Return [X, Y] of the center of cell containing provided text 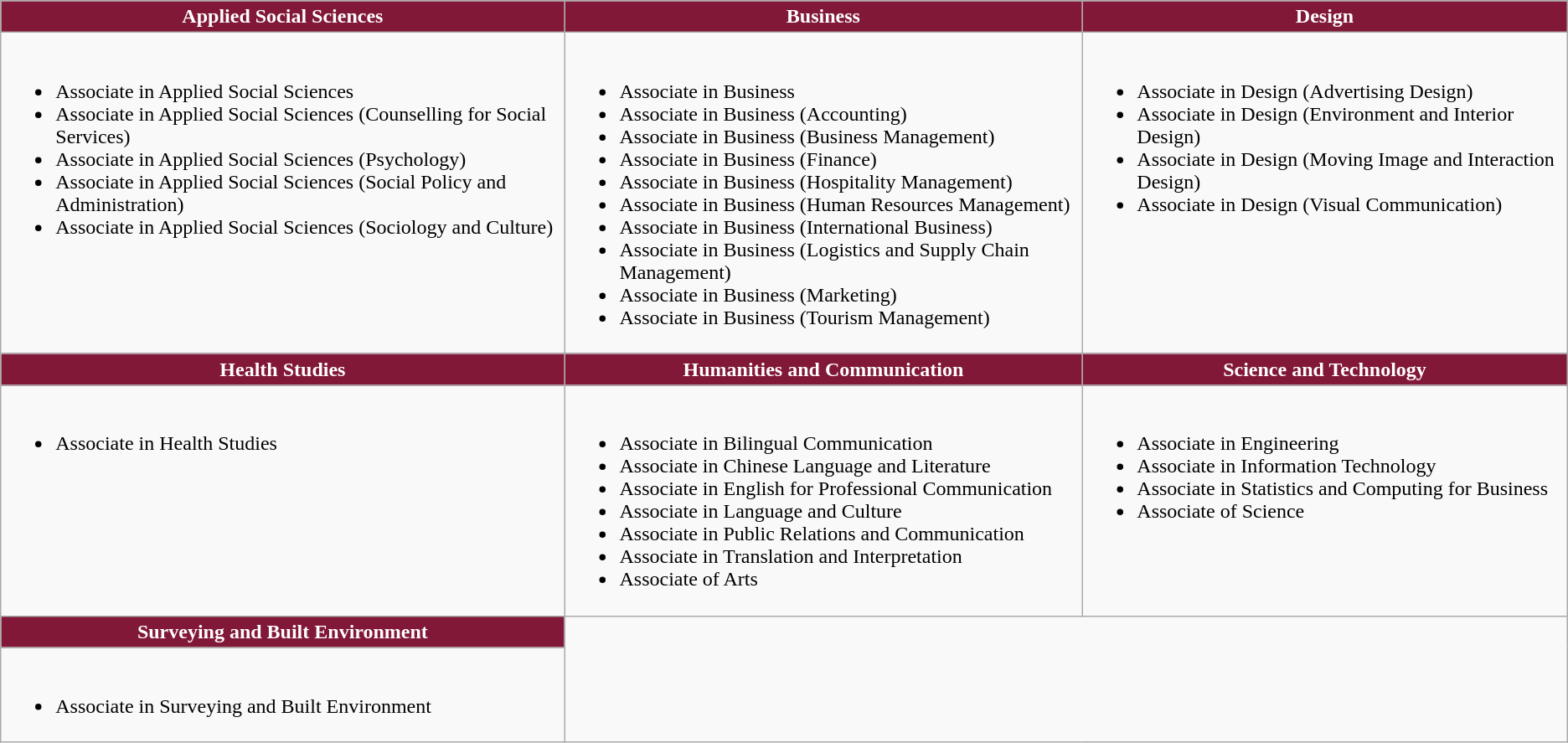
Associate in Health Studies [283, 501]
Humanities and Communication [823, 369]
Associate in EngineeringAssociate in Information TechnologyAssociate in Statistics and Computing for BusinessAssociate of Science [1325, 501]
Design [1325, 17]
Surveying and Built Environment [283, 632]
Health Studies [283, 369]
Applied Social Sciences [283, 17]
Associate in Surveying and Built Environment [283, 695]
Science and Technology [1325, 369]
Business [823, 17]
